Search for the cell housing the specified text and yield its (x, y) center coordinate. 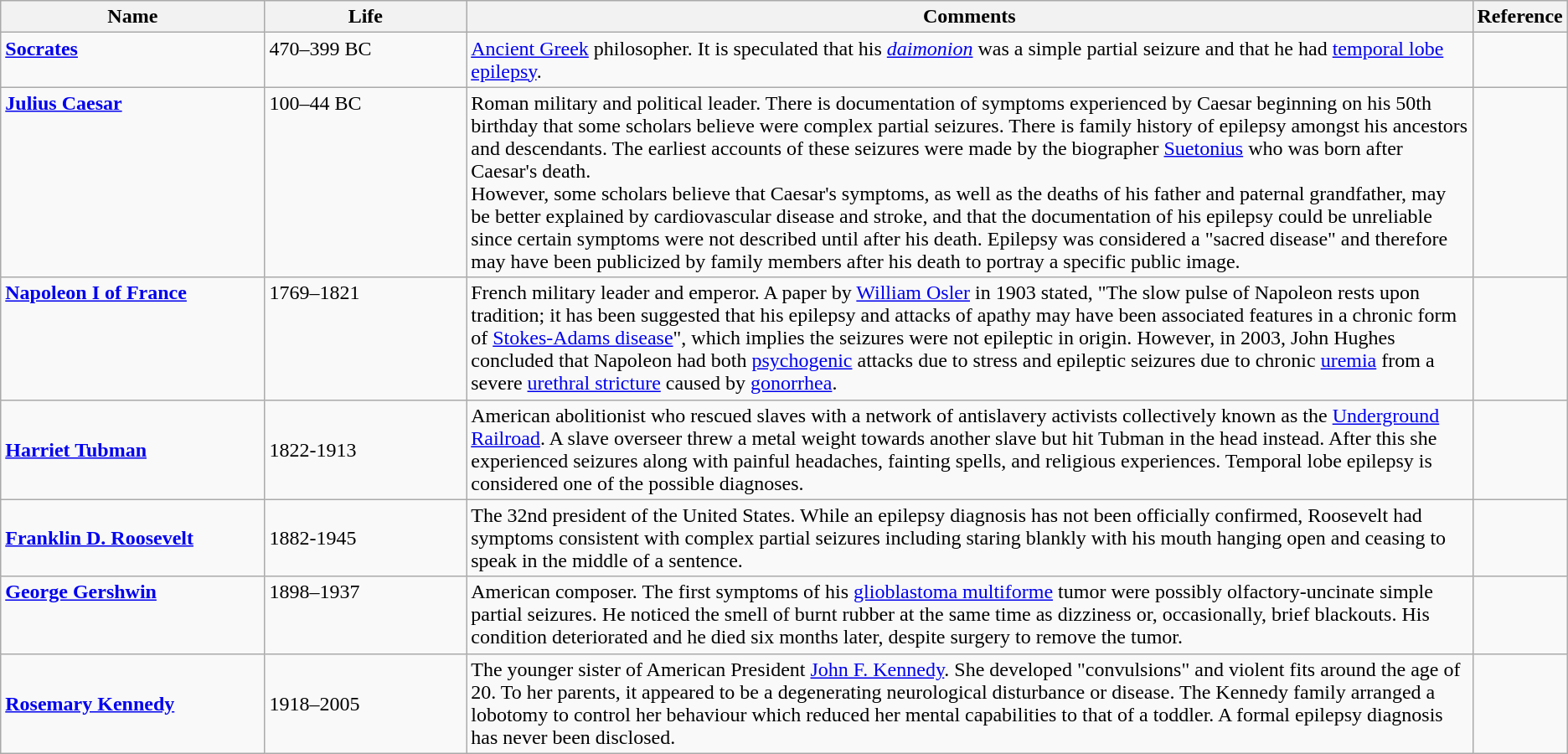
Comments (970, 17)
1769–1821 (365, 338)
1882-1945 (365, 538)
Julius Caesar (132, 183)
Name (132, 17)
Life (365, 17)
Harriet Tubman (132, 449)
100–44 BC (365, 183)
Ancient Greek philosopher. It is speculated that his daimonion was a simple partial seizure and that he had temporal lobe epilepsy. (970, 60)
Franklin D. Roosevelt (132, 538)
1918–2005 (365, 704)
Socrates (132, 60)
George Gershwin (132, 615)
Napoleon I of France (132, 338)
Rosemary Kennedy (132, 704)
1822-1913 (365, 449)
1898–1937 (365, 615)
Reference (1519, 17)
470–399 BC (365, 60)
